Pinpoint the cell where the given text exists, returning its [x, y] midpoint coordinate. 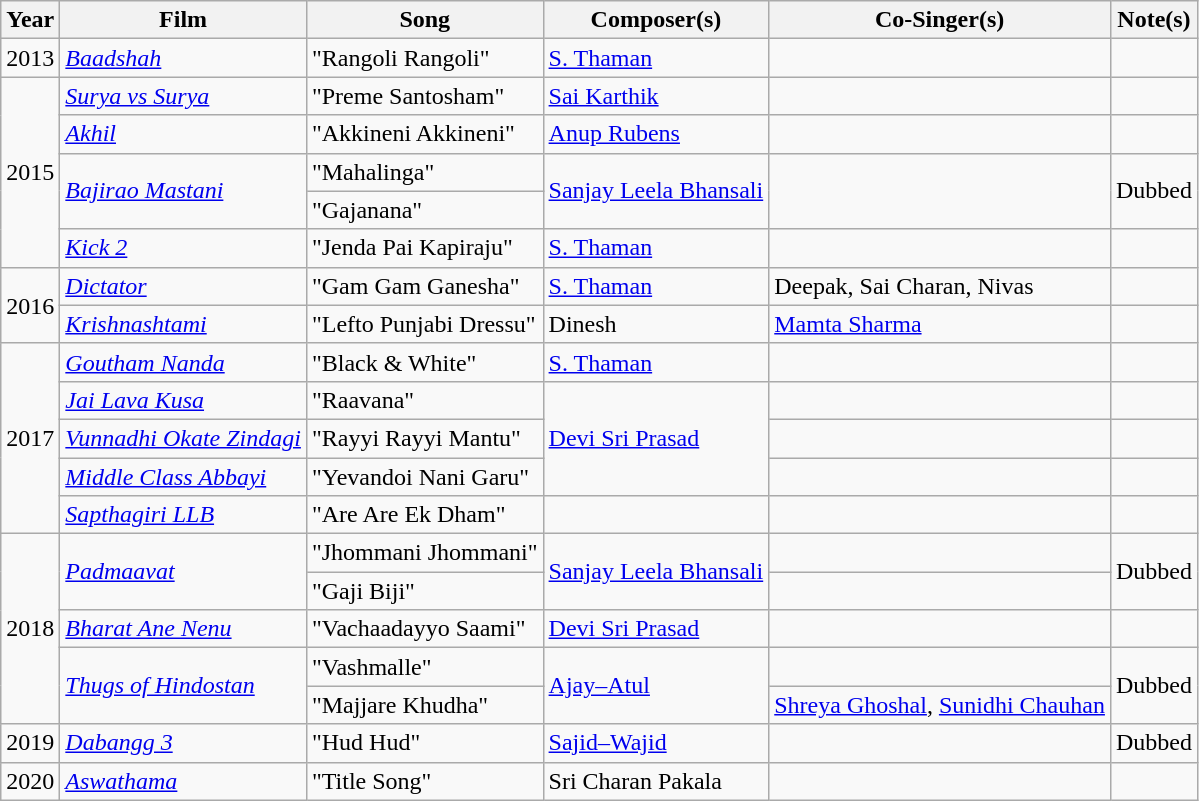
Dabangg 3 [184, 743]
Goutham Nanda [184, 362]
Krishnashtami [184, 324]
2020 [30, 781]
2013 [30, 58]
Sai Karthik [656, 96]
"Raavana" [424, 400]
Ajay–Atul [656, 686]
"Rangoli Rangoli" [424, 58]
"Jenda Pai Kapiraju" [424, 248]
"Vashmalle" [424, 667]
Song [424, 20]
"Hud Hud" [424, 743]
"Vachaadayyo Saami" [424, 629]
"Black & White" [424, 362]
Sri Charan Pakala [656, 781]
Composer(s) [656, 20]
Padmaavat [184, 572]
Co-Singer(s) [940, 20]
Dinesh [656, 324]
"Preme Santosham" [424, 96]
"Are Are Ek Dham" [424, 515]
Note(s) [1154, 20]
Surya vs Surya [184, 96]
"Lefto Punjabi Dressu" [424, 324]
Jai Lava Kusa [184, 400]
Thugs of Hindostan [184, 686]
"Jhommani Jhommani" [424, 553]
"Yevandoi Nani Garu" [424, 477]
Bharat Ane Nenu [184, 629]
Deepak, Sai Charan, Nivas [940, 286]
"Title Song" [424, 781]
Baadshah [184, 58]
Akhil [184, 134]
2017 [30, 438]
Middle Class Abbayi [184, 477]
"Majjare Khudha" [424, 705]
2019 [30, 743]
Anup Rubens [656, 134]
Aswathama [184, 781]
"Rayyi Rayyi Mantu" [424, 438]
2016 [30, 305]
"Gajanana" [424, 210]
Sajid–Wajid [656, 743]
"Gam Gam Ganesha" [424, 286]
Bajirao Mastani [184, 191]
"Gaji Biji" [424, 591]
Film [184, 20]
Dictator [184, 286]
2018 [30, 629]
"Mahalinga" [424, 172]
2015 [30, 172]
Kick 2 [184, 248]
Year [30, 20]
Sapthagiri LLB [184, 515]
"Akkineni Akkineni" [424, 134]
Mamta Sharma [940, 324]
Vunnadhi Okate Zindagi [184, 438]
Shreya Ghoshal, Sunidhi Chauhan [940, 705]
